Output the [x, y] coordinate of the center of the cell containing the given text.  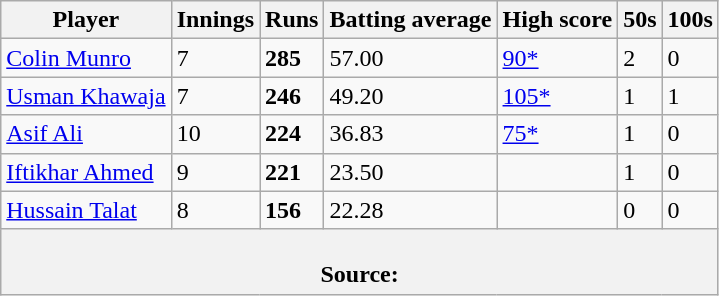
50s [640, 20]
Runs [292, 20]
Usman Khawaja [86, 96]
Player [86, 20]
285 [292, 58]
Hussain Talat [86, 210]
57.00 [410, 58]
Colin Munro [86, 58]
Iftikhar Ahmed [86, 172]
8 [215, 210]
9 [215, 172]
Source: [360, 262]
36.83 [410, 134]
221 [292, 172]
2 [640, 58]
100s [690, 20]
High score [558, 20]
90* [558, 58]
10 [215, 134]
246 [292, 96]
49.20 [410, 96]
Innings [215, 20]
Asif Ali [86, 134]
105* [558, 96]
23.50 [410, 172]
75* [558, 134]
224 [292, 134]
Batting average [410, 20]
22.28 [410, 210]
156 [292, 210]
